Scan for the cell matching the given text and deliver its (X, Y) coordinate at center. 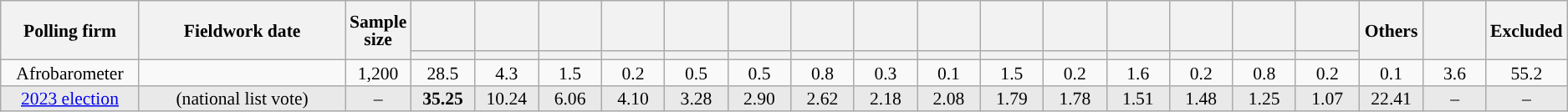
4.3 (507, 72)
22.41 (1392, 99)
28.5 (442, 72)
Others (1392, 30)
4.10 (632, 99)
Polling firm (70, 30)
2.90 (759, 99)
1.25 (1264, 99)
1.78 (1075, 99)
1.79 (1012, 99)
1.48 (1201, 99)
0.3 (885, 72)
35.25 (442, 99)
6.06 (570, 99)
1.07 (1326, 99)
2023 election (70, 99)
10.24 (507, 99)
55.2 (1527, 72)
Fieldwork date (243, 30)
3.6 (1455, 72)
Samplesize (378, 30)
2.62 (823, 99)
1.6 (1137, 72)
Excluded (1527, 30)
Afrobarometer (70, 72)
1,200 (378, 72)
1.51 (1137, 99)
2.18 (885, 99)
2.08 (948, 99)
3.28 (696, 99)
(national list vote) (243, 99)
